For the text-containing cell, return its midpoint in [x, y] coordinate format. 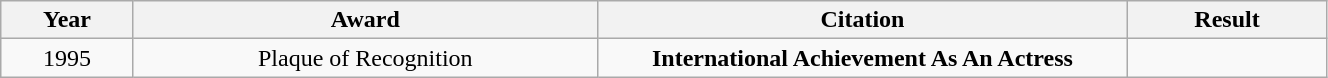
1995 [68, 58]
Award [365, 20]
Year [68, 20]
Result [1228, 20]
Citation [862, 20]
Plaque of Recognition [365, 58]
International Achievement As An Actress [862, 58]
